Extract the (X, Y) coordinate from the center of the cell holding the provided text.  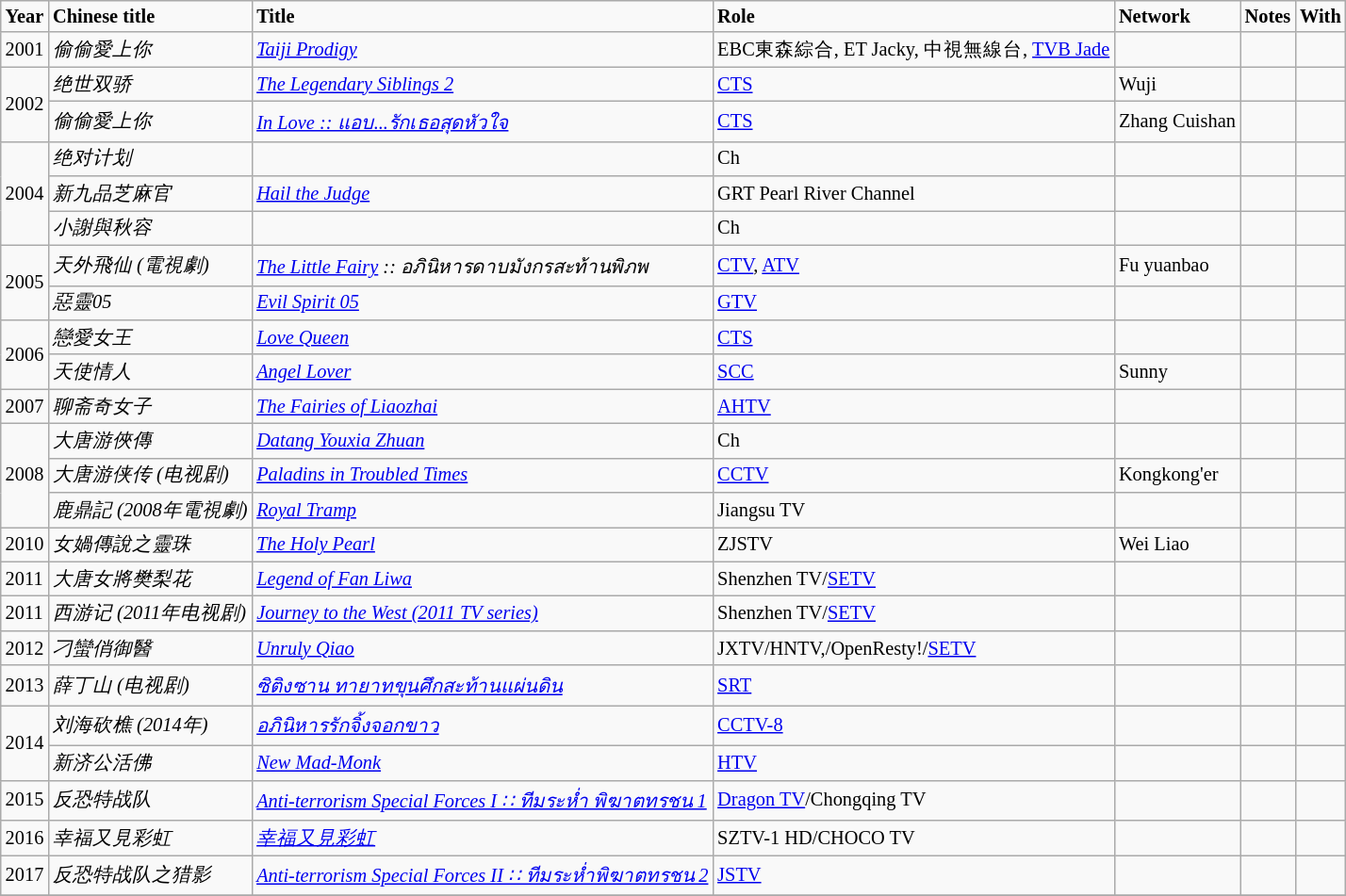
New Mad-Monk (483, 763)
2016 (25, 837)
JXTV/HNTV,/OpenResty!/SETV (913, 648)
HTV (913, 763)
Wuji (1177, 85)
鹿鼎記 (2008年電視劇) (150, 511)
CTV, ATV (913, 266)
Unruly Qiao (483, 648)
SRT (913, 686)
ซิติงซาน ทายาทขุนศึกสะท้านแผ่นดิน (483, 686)
CCTV (913, 475)
In Love :: แอบ...รักเธอสุดหัวใจ (483, 121)
Dragon TV/Chongqing TV (913, 801)
绝对计划 (150, 158)
Zhang Cuishan (1177, 121)
The Little Fairy :: อภินิหารดาบมังกรสะท้านพิภพ (483, 266)
天外飛仙 (電視劇) (150, 266)
SZTV-1 HD/CHOCO TV (913, 837)
Sunny (1177, 371)
天使情人 (150, 371)
Legend of Fan Liwa (483, 578)
Evil Spirit 05 (483, 303)
2006 (25, 354)
绝世双骄 (150, 85)
2012 (25, 648)
Hail the Judge (483, 194)
2014 (25, 742)
The Holy Pearl (483, 545)
大唐游侠传 (电视剧) (150, 475)
大唐女將樊梨花 (150, 578)
ZJSTV (913, 545)
大唐游俠傳 (150, 441)
刘海砍樵 (2014年) (150, 725)
The Legendary Siblings 2 (483, 85)
薛丁山 (电视剧) (150, 686)
With (1320, 16)
Angel Lover (483, 371)
反恐特战队之猎影 (150, 874)
新九品芝麻官 (150, 194)
女媧傳說之靈珠 (150, 545)
AHTV (913, 407)
SCC (913, 371)
2010 (25, 545)
Role (913, 16)
Anti-terrorism Special Forces I ∷ ทีมระห่ำ พิฆาตทรชน 1 (483, 801)
Year (25, 16)
小謝與秋容 (150, 228)
JSTV (913, 874)
GTV (913, 303)
反恐特战队 (150, 801)
Anti-terrorism Special Forces II ∷ ทีมระห่ำพิฆาตทรชน 2 (483, 874)
2007 (25, 407)
Datang Youxia Zhuan (483, 441)
Notes (1268, 16)
EBC東森綜合, ET Jacky, 中視無線台, TVB Jade (913, 49)
Title (483, 16)
GRT Pearl River Channel (913, 194)
Network (1177, 16)
Paladins in Troubled Times (483, 475)
2001 (25, 49)
อภินิหารรักจิ้งจอกขาว (483, 725)
2013 (25, 686)
Wei Liao (1177, 545)
Journey to the West (2011 TV series) (483, 612)
惡靈05 (150, 303)
聊斋奇女子 (150, 407)
西游记 (2011年电视剧) (150, 612)
The Fairies of Liaozhai (483, 407)
新济公活佛 (150, 763)
2005 (25, 283)
2017 (25, 874)
Jiangsu TV (913, 511)
Chinese title (150, 16)
Taiji Prodigy (483, 49)
Kongkong'er (1177, 475)
CCTV-8 (913, 725)
戀愛女王 (150, 337)
2004 (25, 193)
2002 (25, 104)
2008 (25, 475)
Fu yuanbao (1177, 266)
Love Queen (483, 337)
Royal Tramp (483, 511)
2015 (25, 801)
刁蠻俏御醫 (150, 648)
